Search for the cell housing the specified text and yield its [x, y] center coordinate. 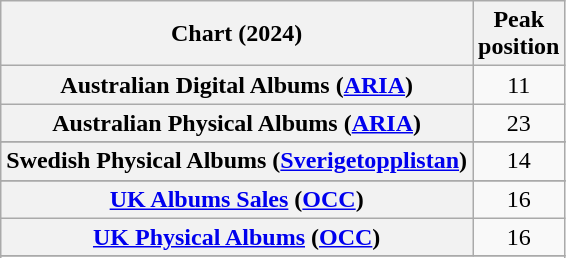
11 [519, 85]
Australian Physical Albums (ARIA) [237, 123]
14 [519, 161]
Swedish Physical Albums (Sverigetopplistan) [237, 161]
Peakposition [519, 34]
Australian Digital Albums (ARIA) [237, 85]
Chart (2024) [237, 34]
23 [519, 123]
UK Albums Sales (OCC) [237, 199]
UK Physical Albums (OCC) [237, 237]
